Find where the given text appears and provide that cell's center as (X, Y) coordinate. 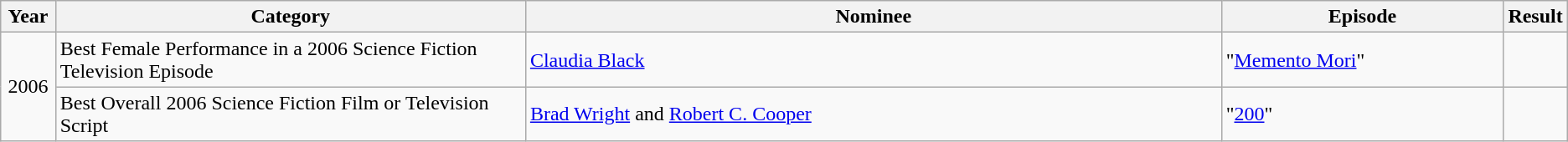
Category (290, 17)
"Memento Mori" (1362, 60)
Best Overall 2006 Science Fiction Film or Television Script (290, 114)
"200" (1362, 114)
Best Female Performance in a 2006 Science Fiction Television Episode (290, 60)
Year (28, 17)
Nominee (873, 17)
Brad Wright and Robert C. Cooper (873, 114)
Claudia Black (873, 60)
Result (1535, 17)
2006 (28, 87)
Episode (1362, 17)
